Locate the cell with the specified text and output its [x, y] center coordinate. 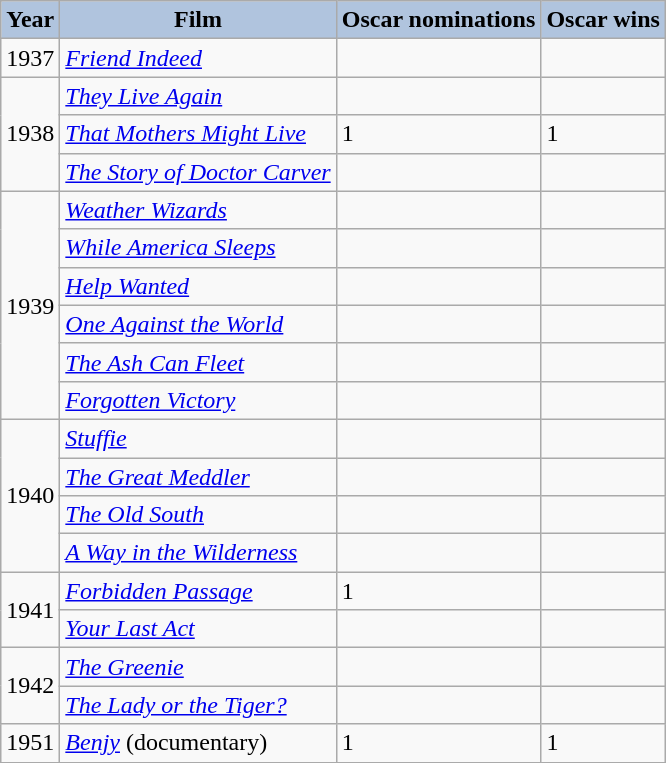
That Mothers Might Live [198, 134]
1940 [30, 495]
Oscar wins [604, 20]
The Greenie [198, 667]
Friend Indeed [198, 58]
Year [30, 20]
A Way in the Wilderness [198, 553]
The Old South [198, 515]
1939 [30, 305]
Forbidden Passage [198, 591]
Weather Wizards [198, 210]
The Ash Can Fleet [198, 362]
Benjy (documentary) [198, 743]
One Against the World [198, 324]
Help Wanted [198, 286]
The Lady or the Tiger? [198, 705]
Oscar nominations [438, 20]
1938 [30, 134]
The Story of Doctor Carver [198, 172]
Film [198, 20]
The Great Meddler [198, 477]
1937 [30, 58]
1951 [30, 743]
1941 [30, 610]
Forgotten Victory [198, 400]
1942 [30, 686]
They Live Again [198, 96]
Your Last Act [198, 629]
While America Sleeps [198, 248]
Stuffie [198, 438]
